Search for the cell housing the specified text and yield its [x, y] center coordinate. 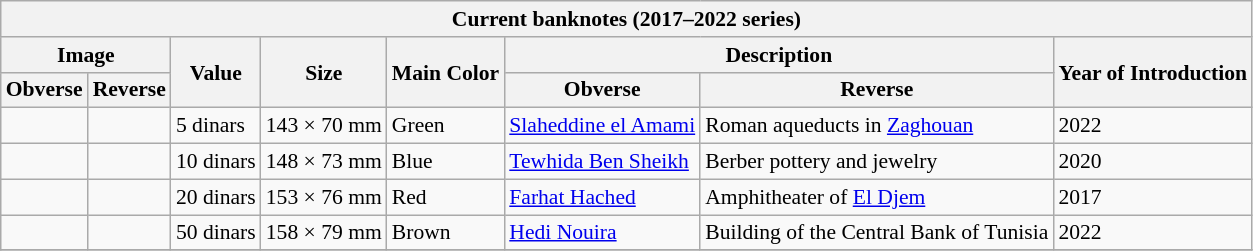
Brown [446, 233]
10 dinars [216, 162]
148 × 73 mm [324, 162]
Hedi Nouira [602, 233]
50 dinars [216, 233]
Year of Introduction [1152, 72]
2017 [1152, 197]
153 × 76 mm [324, 197]
Value [216, 72]
2020 [1152, 162]
5 dinars [216, 126]
Farhat Hached [602, 197]
Tewhida Ben Sheikh [602, 162]
Building of the Central Bank of Tunisia [876, 233]
Green [446, 126]
Image [86, 55]
Berber pottery and jewelry [876, 162]
Description [778, 55]
Red [446, 197]
Blue [446, 162]
Current banknotes (2017–2022 series) [626, 19]
Main Color [446, 72]
20 dinars [216, 197]
Size [324, 72]
Amphitheater of El Djem [876, 197]
Slaheddine el Amami [602, 126]
Roman aqueducts in Zaghouan [876, 126]
143 × 70 mm [324, 126]
158 × 79 mm [324, 233]
